Pinpoint the cell where the given text exists, returning its [X, Y] midpoint coordinate. 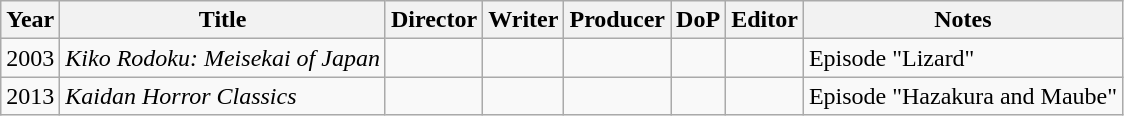
DoP [698, 20]
2013 [30, 96]
Episode "Lizard" [962, 58]
Year [30, 20]
Title [223, 20]
Writer [524, 20]
Editor [765, 20]
2003 [30, 58]
Episode "Hazakura and Maube" [962, 96]
Notes [962, 20]
Kiko Rodoku: Meisekai of Japan [223, 58]
Kaidan Horror Classics [223, 96]
Director [434, 20]
Producer [618, 20]
